Search for the cell housing the specified text and yield its (X, Y) center coordinate. 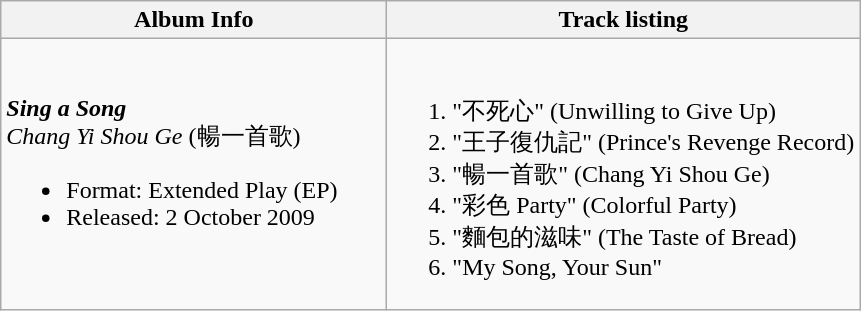
Track listing (624, 20)
Album Info (194, 20)
Sing a SongChang Yi Shou Ge (暢一首歌)Format: Extended Play (EP)Released: 2 October 2009 (194, 174)
